Scan for the cell matching the given text and deliver its (x, y) coordinate at center. 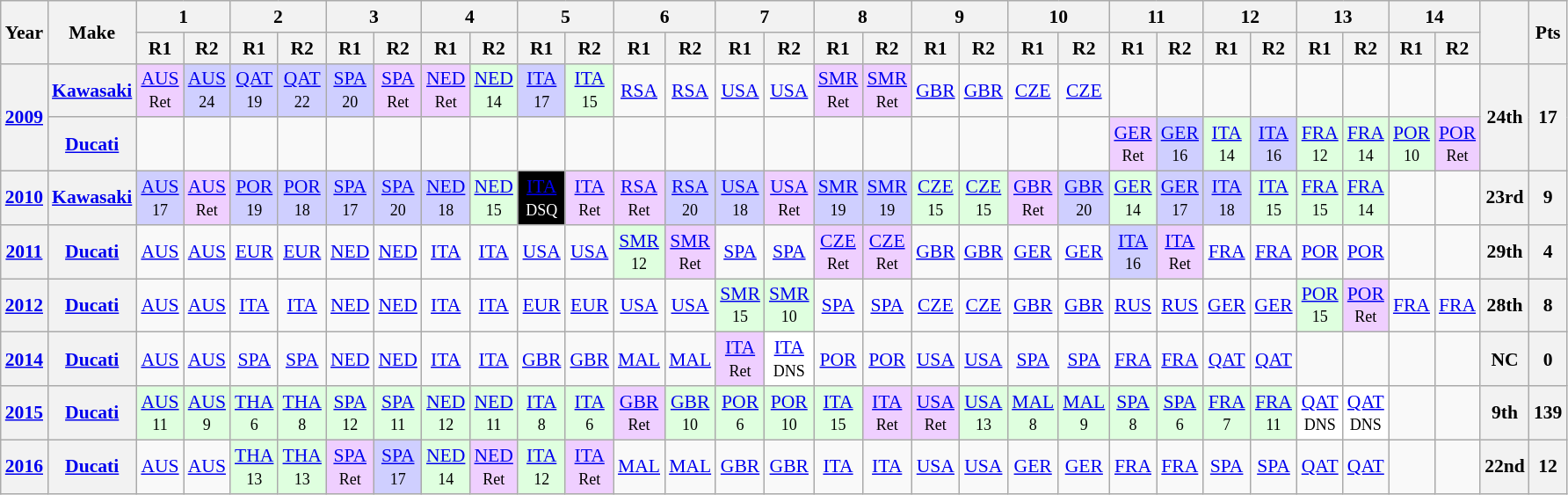
NED18 (446, 199)
2 (278, 17)
11 (1157, 17)
RSA20 (690, 199)
ITA12 (541, 466)
ITA18 (1227, 199)
NED15 (493, 199)
POR19 (254, 199)
2009 (25, 117)
7 (765, 17)
AUS17 (160, 199)
Make (91, 32)
139 (1549, 413)
SMR15 (740, 306)
GBR10 (690, 413)
2011 (25, 251)
ITA17 (541, 90)
FRA12 (1320, 144)
FRA7 (1227, 413)
29th (1505, 251)
2014 (25, 359)
AUS9 (207, 413)
THA6 (254, 413)
GER17 (1180, 199)
ITA14 (1227, 144)
GBR20 (1084, 199)
POR6 (740, 413)
POR18 (301, 199)
6 (664, 17)
23rd (1505, 199)
USA18 (740, 199)
SMR10 (789, 306)
Pts (1549, 32)
NED11 (493, 413)
THA8 (301, 413)
2015 (25, 413)
2012 (25, 306)
ITADNS (789, 359)
10 (1058, 17)
NED12 (446, 413)
POR15 (1320, 306)
GER14 (1132, 199)
QAT19 (254, 90)
MAL8 (1033, 413)
SMR12 (639, 251)
ITADSQ (541, 199)
AUS24 (207, 90)
MAL9 (1084, 413)
14 (1434, 17)
RSARet (639, 199)
SPA8 (1132, 413)
24th (1505, 117)
2010 (25, 199)
13 (1343, 17)
0 (1549, 359)
AUS11 (160, 413)
9th (1505, 413)
FRA11 (1273, 413)
17 (1549, 117)
GERRet (1132, 144)
5 (566, 17)
SPA11 (397, 413)
FRA15 (1320, 199)
NC (1505, 359)
Year (25, 32)
SPA6 (1180, 413)
ITA6 (589, 413)
2016 (25, 466)
SPA12 (350, 413)
1 (183, 17)
3 (374, 17)
ITA8 (541, 413)
USA13 (984, 413)
28th (1505, 306)
22nd (1505, 466)
QAT22 (301, 90)
GER16 (1180, 144)
